For the text-containing cell, return its midpoint in (x, y) coordinate format. 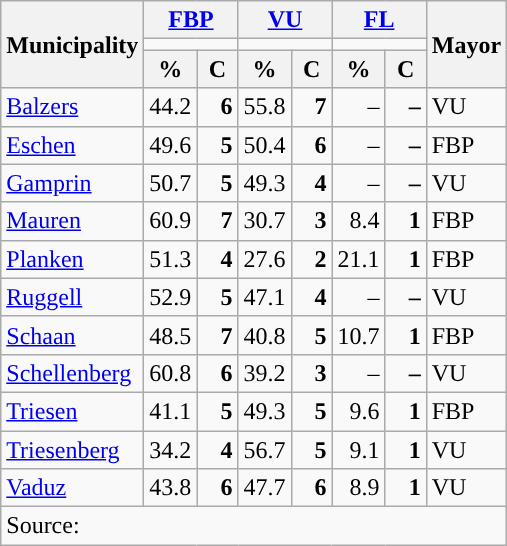
FL (379, 20)
10.7 (358, 335)
50.7 (170, 183)
Triesen (72, 411)
50.4 (264, 145)
Balzers (72, 107)
51.3 (170, 259)
Planken (72, 259)
8.9 (358, 488)
34.2 (170, 449)
Vaduz (72, 488)
Triesenberg (72, 449)
55.8 (264, 107)
Source: (254, 526)
8.4 (358, 221)
41.1 (170, 411)
9.1 (358, 449)
30.7 (264, 221)
Eschen (72, 145)
Gamprin (72, 183)
Mauren (72, 221)
43.8 (170, 488)
56.7 (264, 449)
Schaan (72, 335)
44.2 (170, 107)
21.1 (358, 259)
9.6 (358, 411)
49.6 (170, 145)
60.9 (170, 221)
40.8 (264, 335)
60.8 (170, 373)
39.2 (264, 373)
Schellenberg (72, 373)
52.9 (170, 297)
Municipality (72, 44)
27.6 (264, 259)
2 (312, 259)
Ruggell (72, 297)
48.5 (170, 335)
47.1 (264, 297)
Mayor (466, 44)
47.7 (264, 488)
